Search for the cell housing the specified text and yield its [x, y] center coordinate. 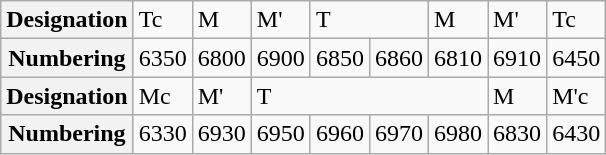
6910 [518, 58]
6800 [222, 58]
Mc [162, 96]
6960 [340, 134]
6330 [162, 134]
6970 [398, 134]
6350 [162, 58]
6810 [458, 58]
6950 [280, 134]
6430 [576, 134]
6850 [340, 58]
6860 [398, 58]
6930 [222, 134]
M'c [576, 96]
6830 [518, 134]
6450 [576, 58]
6900 [280, 58]
6980 [458, 134]
